Provide the (x, y) coordinate of the cell's center where the given text is located.  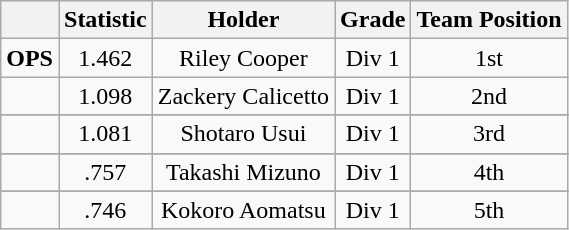
.746 (105, 210)
Zackery Calicetto (243, 96)
Statistic (105, 20)
Team Position (489, 20)
.757 (105, 172)
1.462 (105, 58)
OPS (30, 58)
4th (489, 172)
3rd (489, 134)
Riley Cooper (243, 58)
Holder (243, 20)
1.081 (105, 134)
Takashi Mizuno (243, 172)
Kokoro Aomatsu (243, 210)
2nd (489, 96)
1.098 (105, 96)
1st (489, 58)
Shotaro Usui (243, 134)
Grade (373, 20)
5th (489, 210)
